For the text-containing cell, return its midpoint in [x, y] coordinate format. 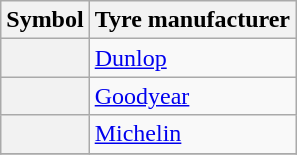
Goodyear [192, 96]
Tyre manufacturer [192, 20]
Michelin [192, 134]
Symbol [45, 20]
Dunlop [192, 58]
